Extract the (X, Y) coordinate from the center of the cell holding the provided text.  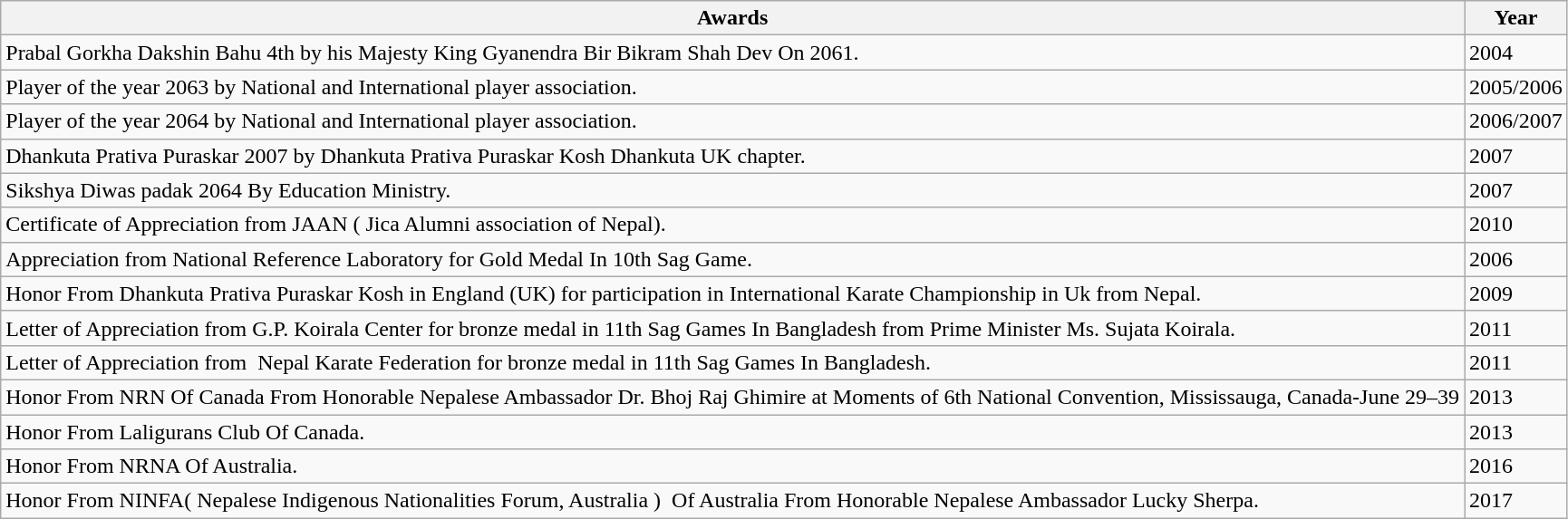
Honor From Laligurans Club Of Canada. (732, 432)
2017 (1516, 501)
Player of the year 2063 by National and International player association. (732, 87)
Year (1516, 18)
Player of the year 2064 by National and International player association. (732, 121)
2006/2007 (1516, 121)
Honor From NINFA( Nepalese Indigenous Nationalities Forum, Australia ) Of Australia From Honorable Nepalese Ambassador Lucky Sherpa. (732, 501)
Letter of Appreciation from Nepal Karate Federation for bronze medal in 11th Sag Games In Bangladesh. (732, 362)
2016 (1516, 466)
Prabal Gorkha Dakshin Bahu 4th by his Majesty King Gyanendra Bir Bikram Shah Dev On 2061. (732, 53)
Appreciation from National Reference Laboratory for Gold Medal In 10th Sag Game. (732, 259)
Letter of Appreciation from G.P. Koirala Center for bronze medal in 11th Sag Games In Bangladesh from Prime Minister Ms. Sujata Koirala. (732, 328)
Honor From Dhankuta Prativa Puraskar Kosh in England (UK) for participation in International Karate Championship in Uk from Nepal. (732, 293)
2006 (1516, 259)
Awards (732, 18)
Sikshya Diwas padak 2064 By Education Ministry. (732, 190)
Dhankuta Prativa Puraskar 2007 by Dhankuta Prativa Puraskar Kosh Dhankuta UK chapter. (732, 156)
2010 (1516, 225)
Honor From NRNA Of Australia. (732, 466)
2004 (1516, 53)
2009 (1516, 293)
Certificate of Appreciation from JAAN ( Jica Alumni association of Nepal). (732, 225)
2005/2006 (1516, 87)
